Output the [x, y] coordinate of the center of the cell containing the given text.  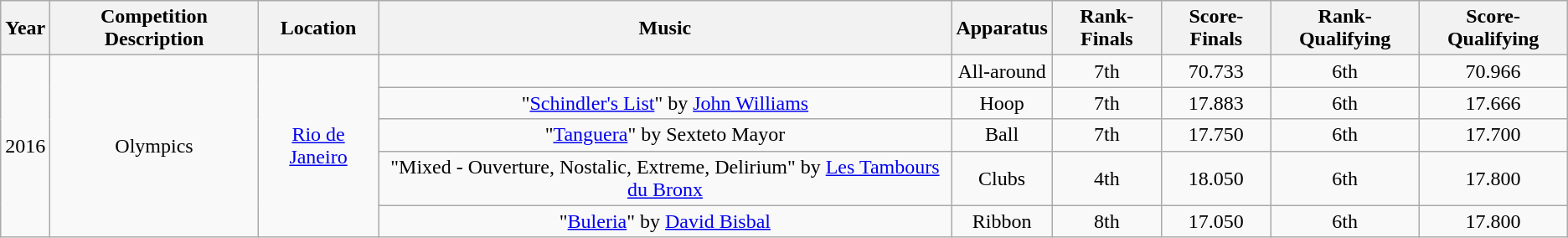
17.750 [1216, 135]
Location [318, 28]
"Mixed - Ouverture, Nostalic, Extreme, Delirium" by Les Tambours du Bronx [665, 178]
Score-Finals [1216, 28]
Music [665, 28]
Ribbon [1002, 221]
17.050 [1216, 221]
Rank-Finals [1106, 28]
17.666 [1493, 103]
Ball [1002, 135]
Apparatus [1002, 28]
All-around [1002, 71]
Hoop [1002, 103]
70.966 [1493, 71]
Rio de Janeiro [318, 146]
"Schindler's List" by John Williams [665, 103]
Clubs [1002, 178]
"Tanguera" by Sexteto Mayor [665, 135]
2016 [25, 146]
Competition Description [154, 28]
17.700 [1493, 135]
8th [1106, 221]
70.733 [1216, 71]
Year [25, 28]
17.883 [1216, 103]
4th [1106, 178]
Olympics [154, 146]
Rank-Qualifying [1345, 28]
"Buleria" by David Bisbal [665, 221]
18.050 [1216, 178]
Score-Qualifying [1493, 28]
